Search for the cell housing the specified text and yield its (X, Y) center coordinate. 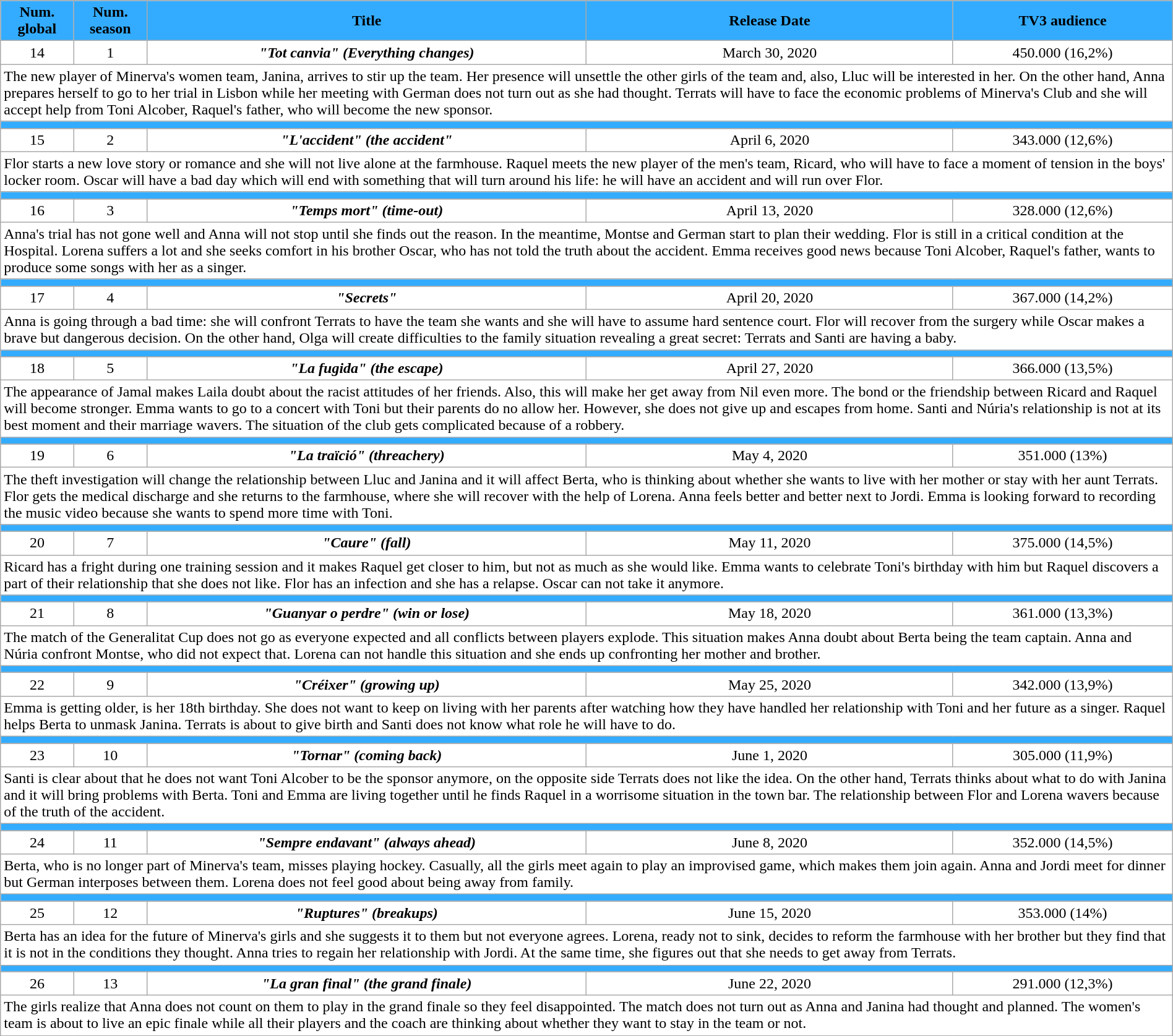
"Sempre endavant" (always ahead) (367, 842)
Num.season (110, 21)
18 (37, 369)
19 (37, 456)
Title (367, 21)
16 (37, 210)
May 11, 2020 (770, 543)
"Ruptures" (breakups) (367, 913)
25 (37, 913)
8 (110, 614)
328.000 (12,6%) (1063, 210)
450.000 (16,2%) (1063, 53)
"Secrets" (367, 298)
"Temps mort" (time-out) (367, 210)
9 (110, 684)
24 (37, 842)
375.000 (14,5%) (1063, 543)
"Tot canvia" (Everything changes) (367, 53)
366.000 (13,5%) (1063, 369)
21 (37, 614)
June 1, 2020 (770, 755)
1 (110, 53)
Num.global (37, 21)
5 (110, 369)
TV3 audience (1063, 21)
291.000 (12,3%) (1063, 983)
26 (37, 983)
June 22, 2020 (770, 983)
361.000 (13,3%) (1063, 614)
3 (110, 210)
May 18, 2020 (770, 614)
14 (37, 53)
"La traïció" (threachery) (367, 456)
367.000 (14,2%) (1063, 298)
17 (37, 298)
"Tornar" (coming back) (367, 755)
13 (110, 983)
"Créixer" (growing up) (367, 684)
352.000 (14,5%) (1063, 842)
April 27, 2020 (770, 369)
May 25, 2020 (770, 684)
June 8, 2020 (770, 842)
"Caure" (fall) (367, 543)
"L'accident" (the accident" (367, 140)
7 (110, 543)
15 (37, 140)
351.000 (13%) (1063, 456)
2 (110, 140)
4 (110, 298)
20 (37, 543)
March 30, 2020 (770, 53)
Release Date (770, 21)
353.000 (14%) (1063, 913)
22 (37, 684)
11 (110, 842)
April 6, 2020 (770, 140)
342.000 (13,9%) (1063, 684)
10 (110, 755)
343.000 (12,6%) (1063, 140)
June 15, 2020 (770, 913)
"La gran final" (the grand finale) (367, 983)
May 4, 2020 (770, 456)
12 (110, 913)
305.000 (11,9%) (1063, 755)
"Guanyar o perdre" (win or lose) (367, 614)
6 (110, 456)
"La fugida" (the escape) (367, 369)
23 (37, 755)
April 20, 2020 (770, 298)
April 13, 2020 (770, 210)
